Determine the (X, Y) coordinate at the center of the cell enclosing the given text.  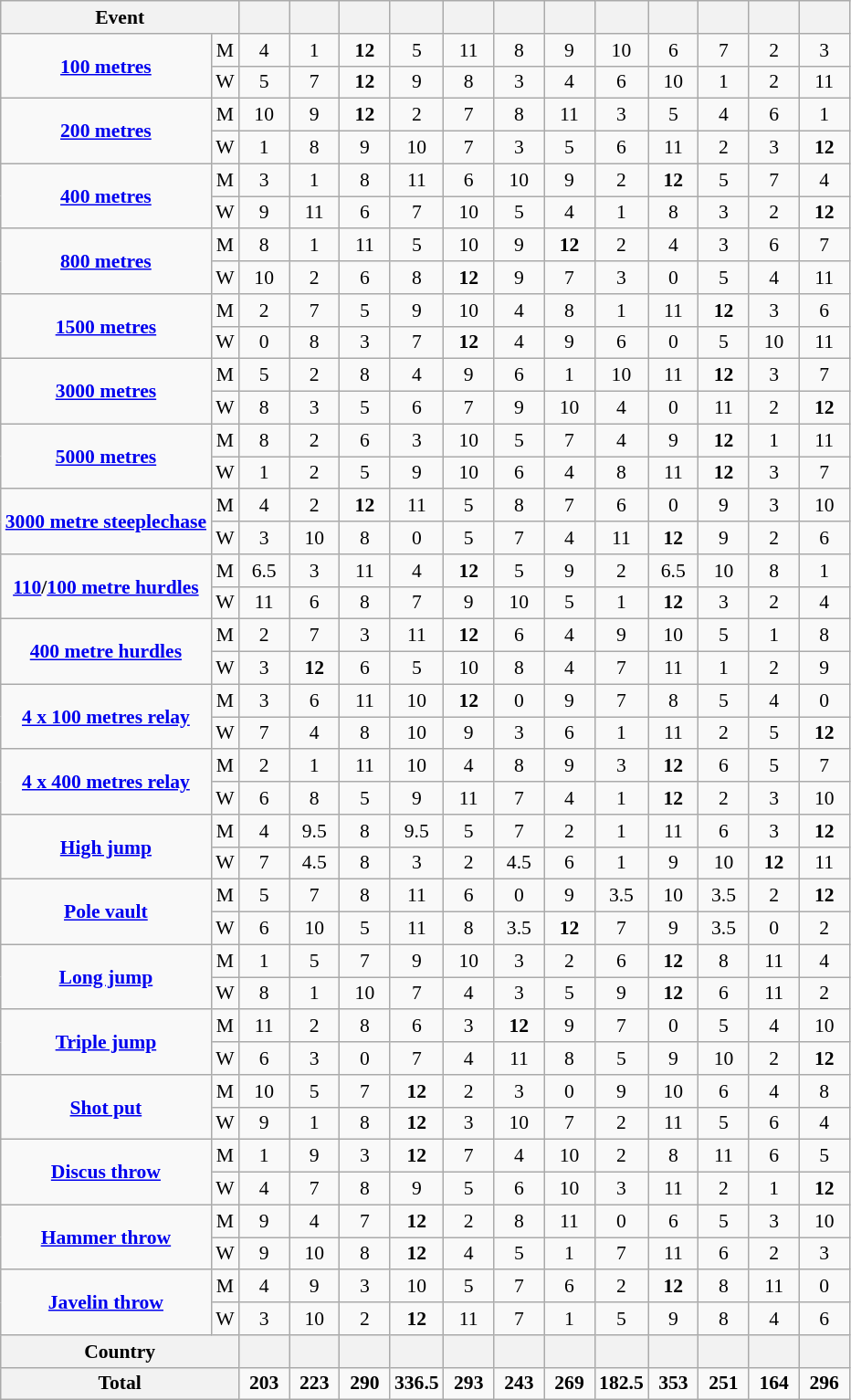
4 x 100 metres relay (106, 716)
251 (723, 1384)
Country (121, 1352)
Discus throw (106, 1173)
Event (121, 17)
400 metres (106, 195)
3000 metre steeplechase (106, 522)
High jump (106, 847)
223 (314, 1384)
164 (774, 1384)
Triple jump (106, 1043)
293 (469, 1384)
353 (674, 1384)
800 metres (106, 261)
4 x 400 metres relay (106, 782)
100 metres (106, 66)
Pole vault (106, 911)
5000 metres (106, 457)
3000 metres (106, 391)
1500 metres (106, 327)
110/100 metre hurdles (106, 586)
200 metres (106, 132)
Total (121, 1384)
182.5 (621, 1384)
243 (519, 1384)
Javelin throw (106, 1302)
269 (570, 1384)
Hammer throw (106, 1237)
336.5 (416, 1384)
290 (365, 1384)
Shot put (106, 1107)
400 metre hurdles (106, 652)
Long jump (106, 977)
296 (824, 1384)
203 (265, 1384)
